Scan for the cell matching the given text and deliver its (x, y) coordinate at center. 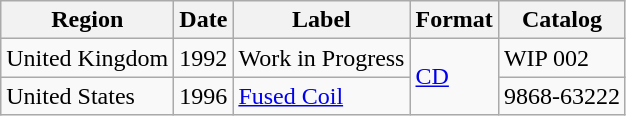
Fused Coil (322, 96)
United Kingdom (88, 58)
Catalog (562, 20)
1996 (204, 96)
WIP 002 (562, 58)
Format (454, 20)
9868-63222 (562, 96)
Label (322, 20)
1992 (204, 58)
United States (88, 96)
Region (88, 20)
Work in Progress (322, 58)
CD (454, 77)
Date (204, 20)
